Determine the (x, y) coordinate at the center of the cell enclosing the given text.  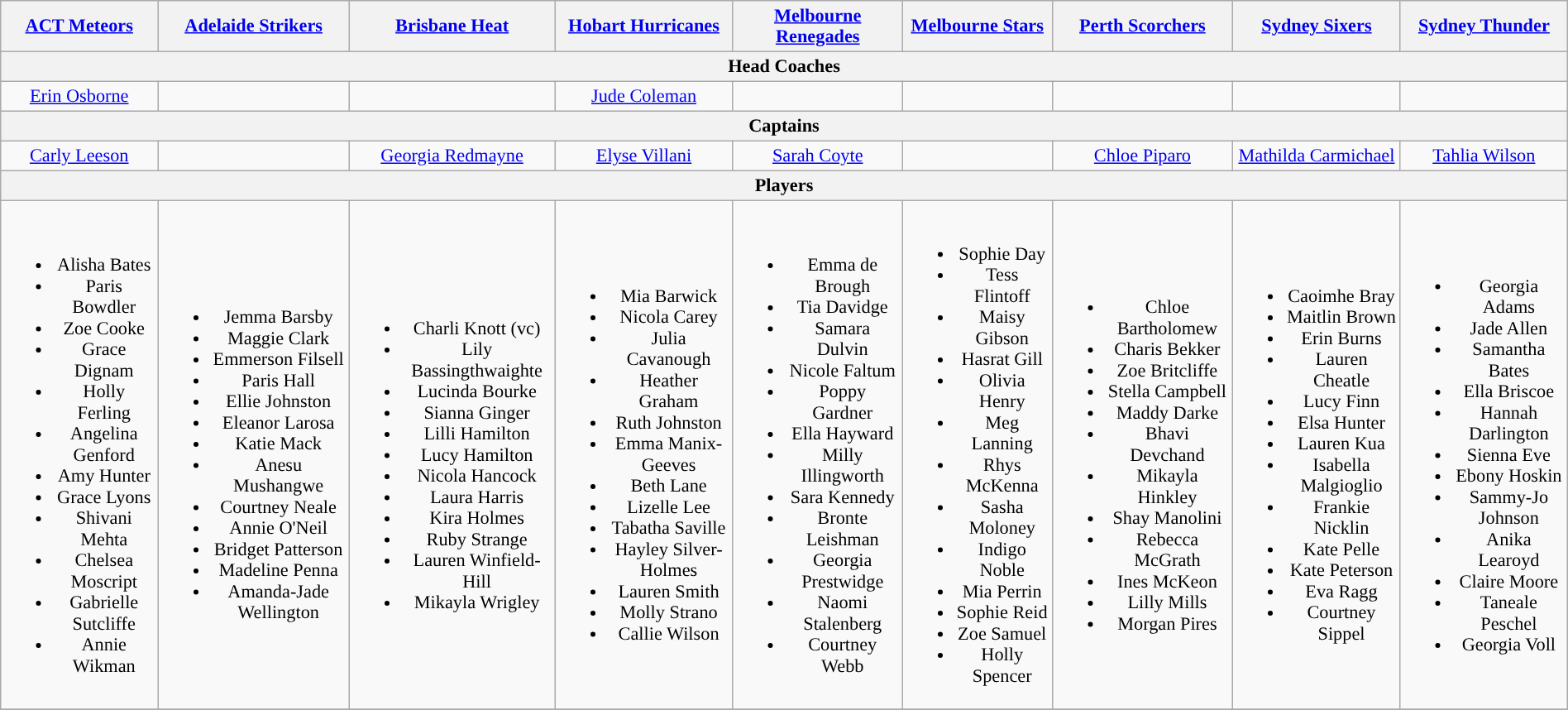
Players (784, 185)
Elyse Villani (644, 156)
Melbourne Renegades (817, 26)
Chloe Piparo (1142, 156)
Jude Coleman (644, 96)
Brisbane Heat (452, 26)
ACT Meteors (79, 26)
Sydney Sixers (1317, 26)
Sydney Thunder (1484, 26)
Perth Scorchers (1142, 26)
Captains (784, 126)
Adelaide Strikers (254, 26)
Sarah Coyte (817, 156)
Georgia Redmayne (452, 156)
Hobart Hurricanes (644, 26)
Erin Osborne (79, 96)
Head Coaches (784, 66)
Melbourne Stars (978, 26)
Mathilda Carmichael (1317, 156)
Tahlia Wilson (1484, 156)
Carly Leeson (79, 156)
